Find where the given text appears and provide that cell's center as [x, y] coordinate. 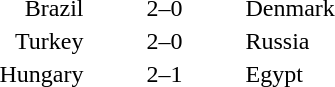
2–0 [164, 41]
